Capture the cell that displays the provided text and extract its [x, y] central coordinate. 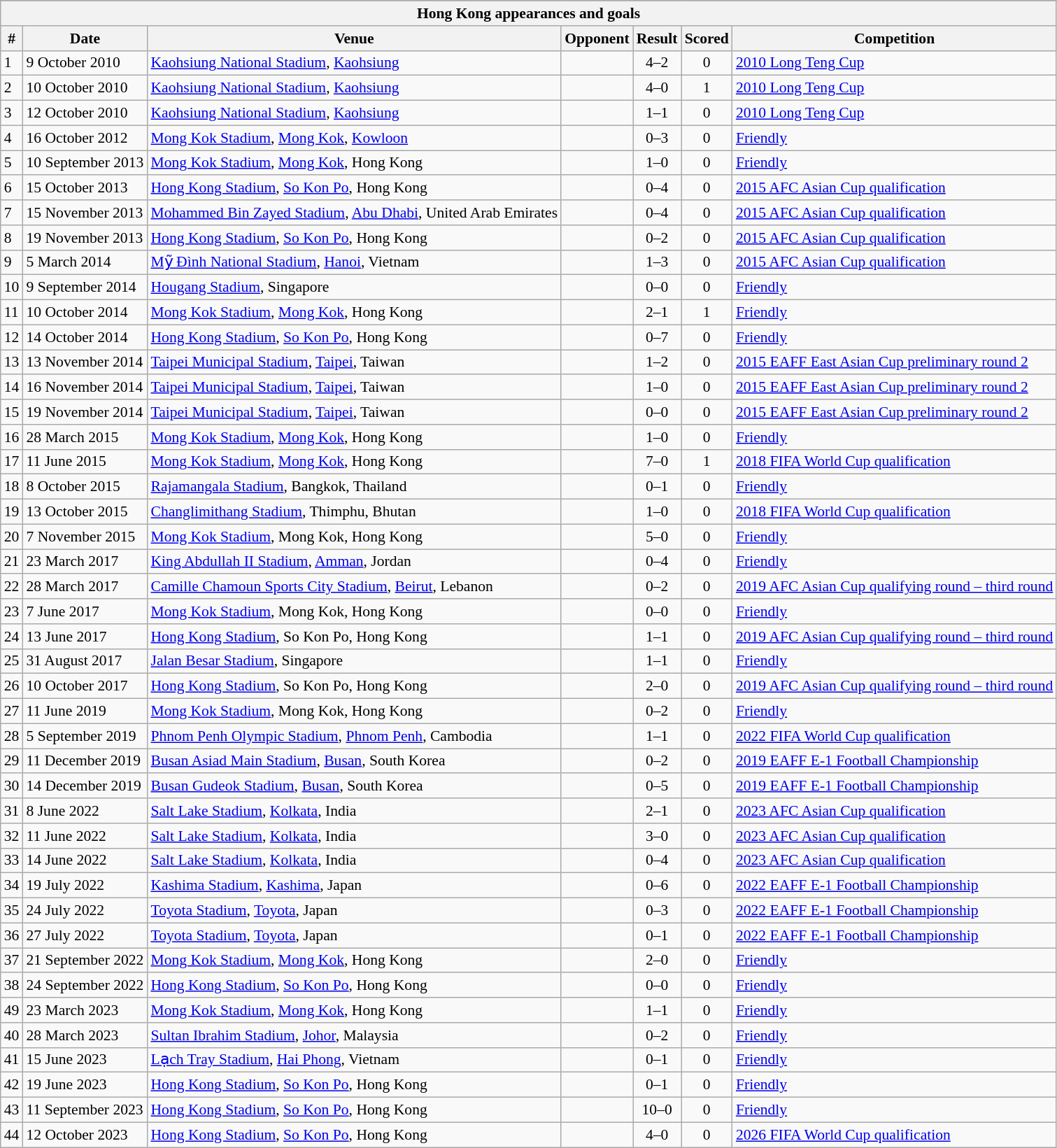
Venue [354, 38]
32 [12, 836]
23 March 2023 [85, 1010]
7 June 2017 [85, 611]
Changlimithang Stadium, Thimphu, Bhutan [354, 512]
Busan Asiad Main Stadium, Busan, South Korea [354, 761]
9 September 2014 [85, 288]
5 September 2019 [85, 736]
26 [12, 686]
30 [12, 786]
Busan Gudeok Stadium, Busan, South Korea [354, 786]
9 October 2010 [85, 63]
27 July 2022 [85, 935]
42 [12, 1085]
23 March 2017 [85, 562]
14 December 2019 [85, 786]
36 [12, 935]
25 [12, 661]
5 March 2014 [85, 262]
24 July 2022 [85, 911]
24 [12, 637]
4–2 [658, 63]
14 June 2022 [85, 860]
37 [12, 961]
Date [85, 38]
3–0 [658, 836]
11 [12, 313]
13 November 2014 [85, 362]
15 October 2013 [85, 188]
14 October 2014 [85, 337]
16 [12, 437]
28 [12, 736]
King Abdullah II Stadium, Amman, Jordan [354, 562]
6 [12, 188]
10 September 2013 [85, 163]
19 November 2013 [85, 238]
1–2 [658, 362]
Mỹ Đình National Stadium, Hanoi, Vietnam [354, 262]
0–6 [658, 886]
28 March 2023 [85, 1035]
40 [12, 1035]
13 October 2015 [85, 512]
22 [12, 587]
11 June 2015 [85, 462]
31 [12, 811]
33 [12, 860]
13 June 2017 [85, 637]
9 [12, 262]
5–0 [658, 537]
35 [12, 911]
Phnom Penh Olympic Stadium, Phnom Penh, Cambodia [354, 736]
7 November 2015 [85, 537]
10 October 2010 [85, 88]
Mohammed Bin Zayed Stadium, Abu Dhabi, United Arab Emirates [354, 213]
Kashima Stadium, Kashima, Japan [354, 886]
38 [12, 986]
15 [12, 412]
Opponent [597, 38]
14 [12, 388]
44 [12, 1135]
15 November 2013 [85, 213]
10–0 [658, 1110]
34 [12, 886]
11 December 2019 [85, 761]
Mong Kok Stadium, Mong Kok, Kowloon [354, 138]
24 September 2022 [85, 986]
13 [12, 362]
11 June 2022 [85, 836]
5 [12, 163]
Hong Kong appearances and goals [529, 13]
49 [12, 1010]
Lạch Tray Stadium, Hai Phong, Vietnam [354, 1060]
12 October 2010 [85, 113]
Result [658, 38]
Jalan Besar Stadium, Singapore [354, 661]
Rajamangala Stadium, Bangkok, Thailand [354, 487]
11 June 2019 [85, 711]
4 [12, 138]
15 June 2023 [85, 1060]
43 [12, 1110]
28 March 2015 [85, 437]
12 [12, 337]
19 July 2022 [85, 886]
2 [12, 88]
Sultan Ibrahim Stadium, Johor, Malaysia [354, 1035]
29 [12, 761]
23 [12, 611]
3 [12, 113]
16 November 2014 [85, 388]
21 September 2022 [85, 961]
31 August 2017 [85, 661]
20 [12, 537]
0–5 [658, 786]
10 October 2017 [85, 686]
19 November 2014 [85, 412]
Scored [707, 38]
10 October 2014 [85, 313]
19 [12, 512]
7–0 [658, 462]
21 [12, 562]
16 October 2012 [85, 138]
Competition [894, 38]
8 June 2022 [85, 811]
12 October 2023 [85, 1135]
Camille Chamoun Sports City Stadium, Beirut, Lebanon [354, 587]
19 June 2023 [85, 1085]
Hougang Stadium, Singapore [354, 288]
11 September 2023 [85, 1110]
# [12, 38]
10 [12, 288]
17 [12, 462]
27 [12, 711]
18 [12, 487]
28 March 2017 [85, 587]
41 [12, 1060]
0–7 [658, 337]
2022 FIFA World Cup qualification [894, 736]
2026 FIFA World Cup qualification [894, 1135]
8 [12, 238]
1–3 [658, 262]
8 October 2015 [85, 487]
7 [12, 213]
